Return the [X, Y] coordinate for the center point of the cell that contains the specified text.  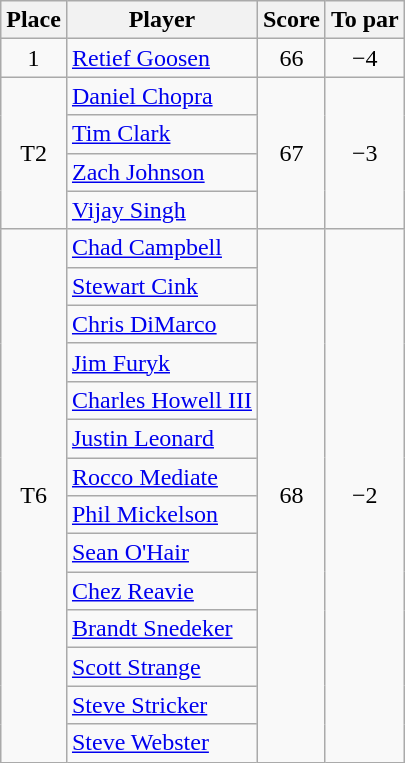
67 [291, 153]
Jim Furyk [162, 362]
Steve Stricker [162, 705]
Charles Howell III [162, 400]
T6 [34, 496]
Stewart Cink [162, 286]
Vijay Singh [162, 210]
T2 [34, 153]
Tim Clark [162, 134]
Score [291, 20]
Chez Reavie [162, 591]
66 [291, 58]
Daniel Chopra [162, 96]
Justin Leonard [162, 438]
Sean O'Hair [162, 553]
Chris DiMarco [162, 324]
−4 [364, 58]
−2 [364, 496]
Zach Johnson [162, 172]
−3 [364, 153]
Player [162, 20]
Phil Mickelson [162, 515]
68 [291, 496]
1 [34, 58]
To par [364, 20]
Rocco Mediate [162, 477]
Chad Campbell [162, 248]
Place [34, 20]
Steve Webster [162, 743]
Brandt Snedeker [162, 629]
Retief Goosen [162, 58]
Scott Strange [162, 667]
